Detect which cell encompasses the target text, then output its [x, y] center coordinate. 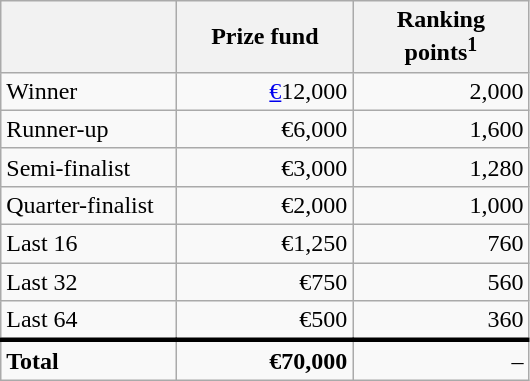
2,000 [441, 91]
760 [441, 244]
€1,250 [265, 244]
Semi-finalist [89, 167]
Winner [89, 91]
1,280 [441, 167]
Last 32 [89, 282]
€750 [265, 282]
Last 16 [89, 244]
360 [441, 321]
1,600 [441, 129]
€3,000 [265, 167]
Runner-up [89, 129]
Ranking points1 [441, 37]
€12,000 [265, 91]
560 [441, 282]
€6,000 [265, 129]
1,000 [441, 205]
Quarter-finalist [89, 205]
Prize fund [265, 37]
Total [89, 360]
– [441, 360]
Last 64 [89, 321]
€2,000 [265, 205]
€500 [265, 321]
€70,000 [265, 360]
